Scan for the cell matching the given text and deliver its [x, y] coordinate at center. 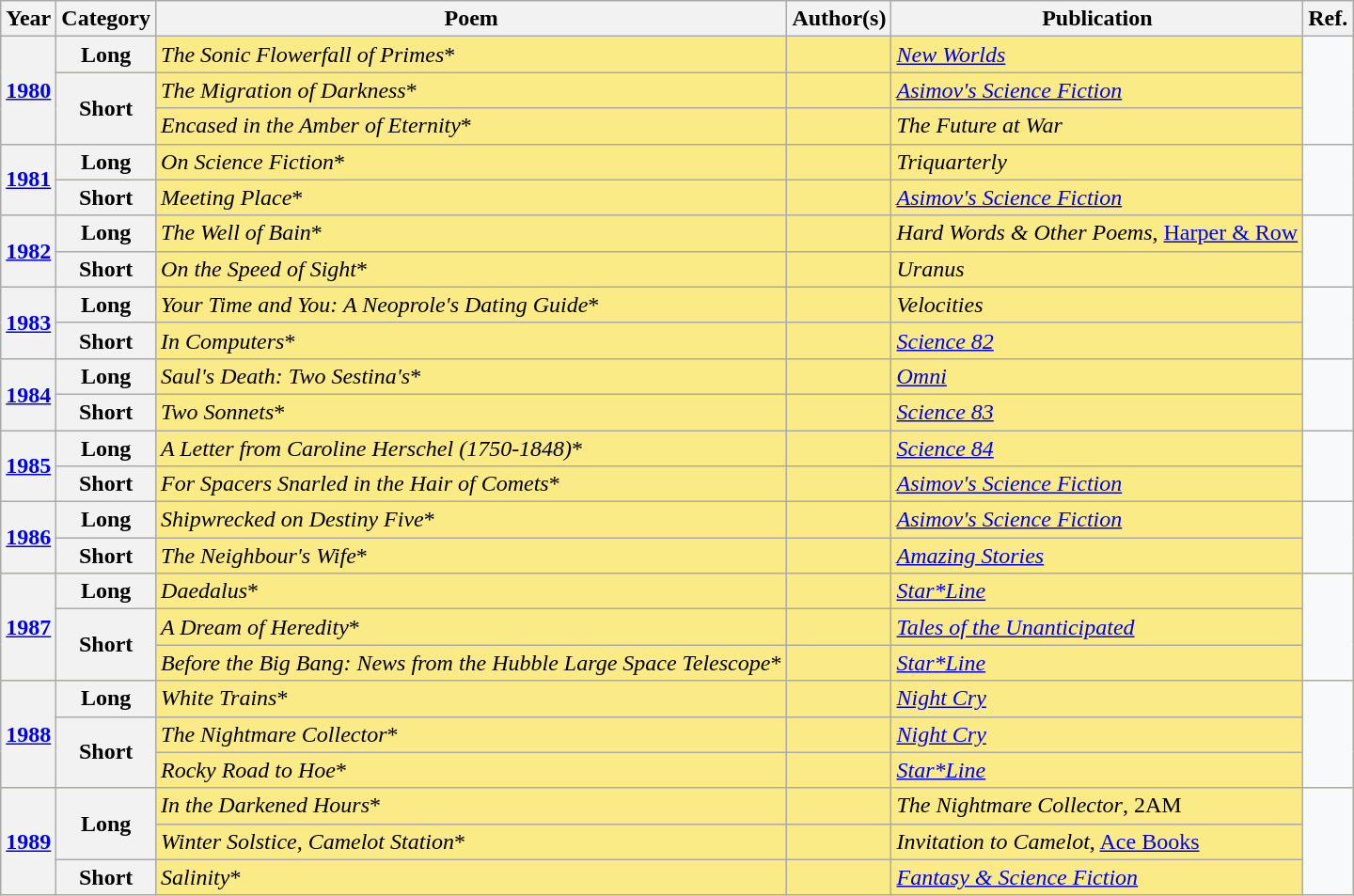
Your Time and You: A Neoprole's Dating Guide* [472, 305]
The Sonic Flowerfall of Primes* [472, 55]
Encased in the Amber of Eternity* [472, 126]
1987 [28, 627]
Rocky Road to Hoe* [472, 770]
The Future at War [1097, 126]
Omni [1097, 376]
1986 [28, 538]
Triquarterly [1097, 162]
Poem [472, 19]
1988 [28, 734]
Author(s) [839, 19]
1985 [28, 466]
1981 [28, 180]
In Computers* [472, 340]
Ref. [1328, 19]
On Science Fiction* [472, 162]
Shipwrecked on Destiny Five* [472, 520]
Fantasy & Science Fiction [1097, 877]
A Dream of Heredity* [472, 627]
1983 [28, 322]
The Nightmare Collector* [472, 734]
The Neighbour's Wife* [472, 556]
The Migration of Darkness* [472, 90]
Uranus [1097, 269]
1980 [28, 90]
Hard Words & Other Poems, Harper & Row [1097, 233]
Science 84 [1097, 448]
Two Sonnets* [472, 412]
Before the Big Bang: News from the Hubble Large Space Telescope* [472, 663]
On the Speed of Sight* [472, 269]
Saul's Death: Two Sestina's* [472, 376]
Daedalus* [472, 591]
Science 83 [1097, 412]
Amazing Stories [1097, 556]
A Letter from Caroline Herschel (1750-1848)* [472, 448]
Category [106, 19]
In the Darkened Hours* [472, 806]
For Spacers Snarled in the Hair of Comets* [472, 484]
The Well of Bain* [472, 233]
Publication [1097, 19]
Meeting Place* [472, 197]
1984 [28, 394]
New Worlds [1097, 55]
1982 [28, 251]
Science 82 [1097, 340]
1989 [28, 841]
Year [28, 19]
The Nightmare Collector, 2AM [1097, 806]
Winter Solstice, Camelot Station* [472, 841]
Tales of the Unanticipated [1097, 627]
Invitation to Camelot, Ace Books [1097, 841]
Velocities [1097, 305]
Salinity* [472, 877]
White Trains* [472, 699]
